Find where the given text appears and provide that cell's center as (x, y) coordinate. 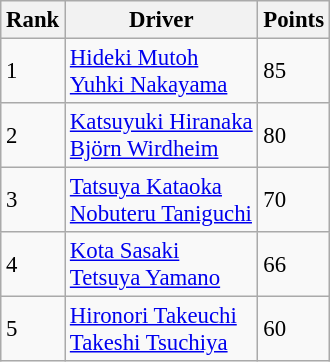
1 (33, 72)
Driver (162, 20)
3 (33, 200)
Kota Sasaki Tetsuya Yamano (162, 264)
70 (294, 200)
Hironori Takeuchi Takeshi Tsuchiya (162, 330)
2 (33, 136)
Katsuyuki Hiranaka Björn Wirdheim (162, 136)
Tatsuya Kataoka Nobuteru Taniguchi (162, 200)
Hideki Mutoh Yuhki Nakayama (162, 72)
Rank (33, 20)
80 (294, 136)
60 (294, 330)
66 (294, 264)
Points (294, 20)
85 (294, 72)
5 (33, 330)
4 (33, 264)
